Detect which cell encompasses the target text, then output its (x, y) center coordinate. 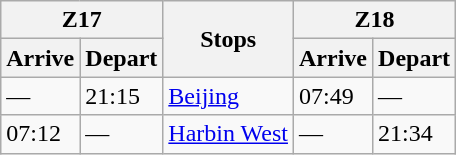
Harbin West (228, 134)
21:15 (122, 96)
Stops (228, 39)
07:49 (332, 96)
Beijing (228, 96)
Z18 (374, 20)
21:34 (414, 134)
07:12 (40, 134)
Z17 (82, 20)
